Extract the (X, Y) coordinate from the center of the cell holding the provided text.  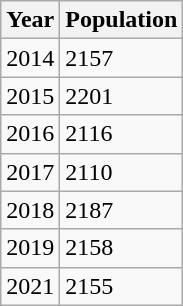
2015 (30, 96)
2018 (30, 210)
2158 (122, 248)
2016 (30, 134)
2157 (122, 58)
2155 (122, 286)
2017 (30, 172)
2019 (30, 248)
2014 (30, 58)
Year (30, 20)
2110 (122, 172)
2021 (30, 286)
2116 (122, 134)
Population (122, 20)
2187 (122, 210)
2201 (122, 96)
